Pinpoint the cell where the given text exists, returning its (X, Y) midpoint coordinate. 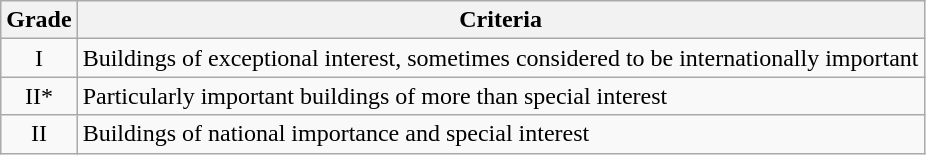
Grade (39, 20)
II (39, 134)
Particularly important buildings of more than special interest (500, 96)
I (39, 58)
Buildings of national importance and special interest (500, 134)
Criteria (500, 20)
II* (39, 96)
Buildings of exceptional interest, sometimes considered to be internationally important (500, 58)
